Pinpoint the cell where the given text exists, returning its (x, y) midpoint coordinate. 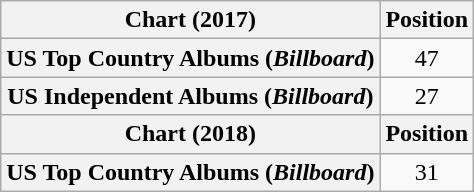
Chart (2018) (190, 134)
31 (427, 172)
27 (427, 96)
US Independent Albums (Billboard) (190, 96)
Chart (2017) (190, 20)
47 (427, 58)
